Provide the (X, Y) coordinate of the cell's center where the given text is located.  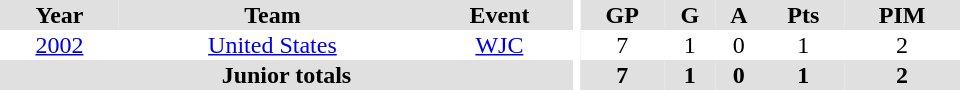
GP (622, 15)
Year (60, 15)
Event (500, 15)
WJC (500, 45)
Pts (804, 15)
Team (272, 15)
G (690, 15)
Junior totals (286, 75)
PIM (902, 15)
2002 (60, 45)
A (738, 15)
United States (272, 45)
